Determine the [X, Y] coordinate at the center of the cell enclosing the given text.  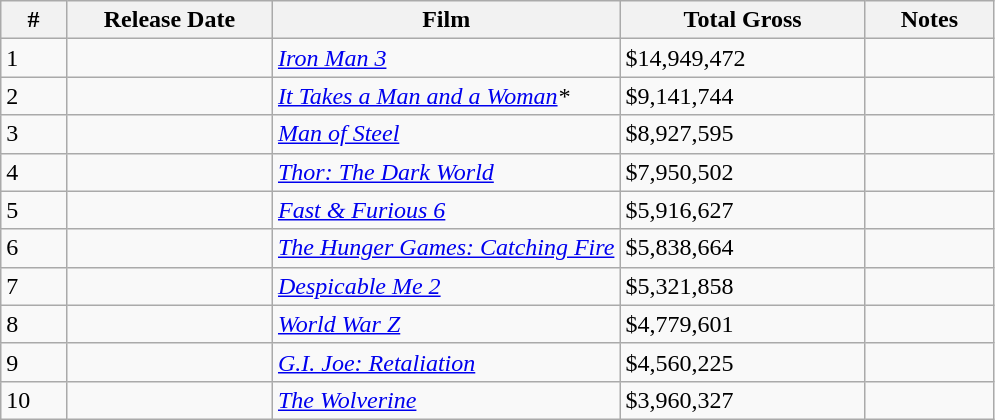
8 [34, 324]
The Hunger Games: Catching Fire [446, 248]
Iron Man 3 [446, 58]
4 [34, 172]
$4,779,601 [742, 324]
$14,949,472 [742, 58]
9 [34, 362]
Fast & Furious 6 [446, 210]
1 [34, 58]
$5,838,664 [742, 248]
10 [34, 400]
6 [34, 248]
$9,141,744 [742, 96]
World War Z [446, 324]
5 [34, 210]
$5,321,858 [742, 286]
3 [34, 134]
7 [34, 286]
$8,927,595 [742, 134]
$5,916,627 [742, 210]
Release Date [169, 20]
$7,950,502 [742, 172]
Man of Steel [446, 134]
2 [34, 96]
It Takes a Man and a Woman* [446, 96]
# [34, 20]
$3,960,327 [742, 400]
Despicable Me 2 [446, 286]
Notes [929, 20]
Film [446, 20]
G.I. Joe: Retaliation [446, 362]
Total Gross [742, 20]
$4,560,225 [742, 362]
The Wolverine [446, 400]
Thor: The Dark World [446, 172]
